Locate the cell with the specified text and output its [x, y] center coordinate. 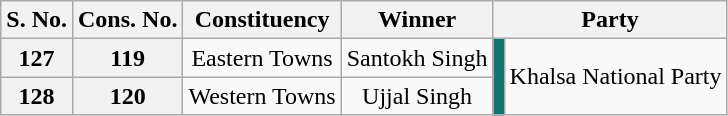
Eastern Towns [262, 58]
Party [610, 20]
128 [37, 96]
127 [37, 58]
Western Towns [262, 96]
Constituency [262, 20]
Ujjal Singh [417, 96]
Khalsa National Party [616, 77]
Winner [417, 20]
Santokh Singh [417, 58]
S. No. [37, 20]
119 [127, 58]
120 [127, 96]
Cons. No. [127, 20]
